Search for the cell housing the specified text and yield its (x, y) center coordinate. 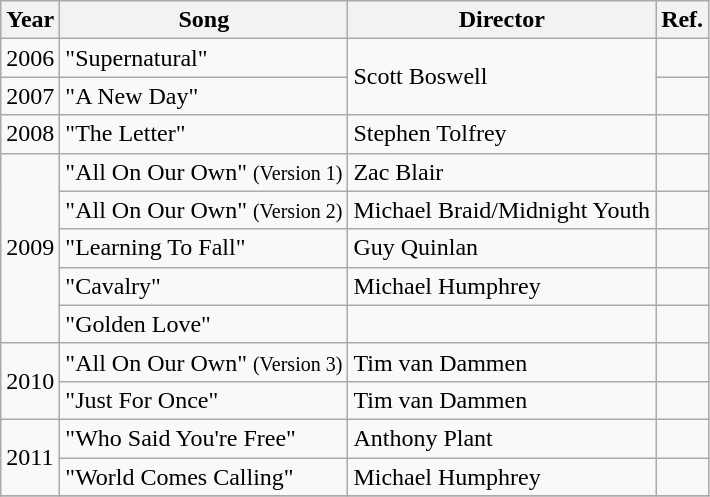
"Who Said You're Free" (204, 438)
2007 (30, 96)
"Golden Love" (204, 324)
Michael Braid/Midnight Youth (502, 210)
Song (204, 20)
"World Comes Calling" (204, 477)
Ref. (682, 20)
Stephen Tolfrey (502, 134)
2008 (30, 134)
Scott Boswell (502, 77)
"Supernatural" (204, 58)
Zac Blair (502, 172)
2006 (30, 58)
"Learning To Fall" (204, 248)
"The Letter" (204, 134)
"All On Our Own" (Version 3) (204, 362)
"Just For Once" (204, 400)
"Cavalry" (204, 286)
"All On Our Own" (Version 1) (204, 172)
Year (30, 20)
2009 (30, 248)
Anthony Plant (502, 438)
Guy Quinlan (502, 248)
2010 (30, 381)
"All On Our Own" (Version 2) (204, 210)
"A New Day" (204, 96)
2011 (30, 457)
Director (502, 20)
